Extract the (x, y) coordinate from the center of the cell holding the provided text.  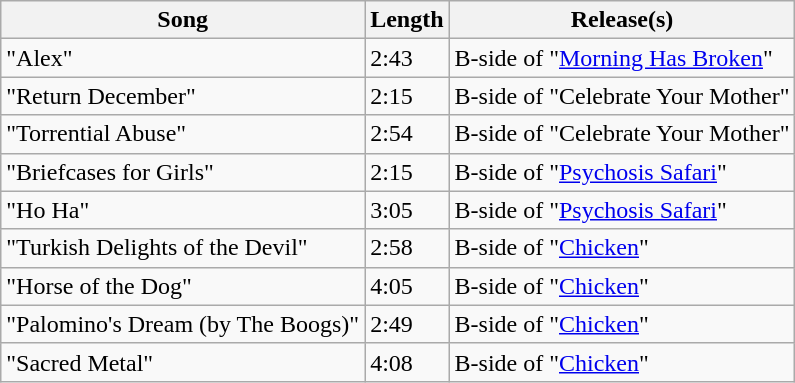
"Palomino's Dream (by The Boogs)" (183, 324)
2:43 (407, 58)
"Alex" (183, 58)
Release(s) (622, 20)
2:49 (407, 324)
"Sacred Metal" (183, 362)
4:05 (407, 286)
2:58 (407, 248)
"Turkish Delights of the Devil" (183, 248)
"Briefcases for Girls" (183, 172)
2:54 (407, 134)
B-side of "Morning Has Broken" (622, 58)
Song (183, 20)
"Horse of the Dog" (183, 286)
"Ho Ha" (183, 210)
4:08 (407, 362)
"Return December" (183, 96)
3:05 (407, 210)
Length (407, 20)
"Torrential Abuse" (183, 134)
